Detect which cell encompasses the target text, then output its [X, Y] center coordinate. 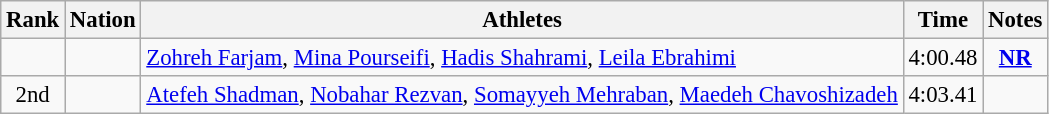
4:03.41 [943, 95]
Zohreh Farjam, Mina Pourseifi, Hadis Shahrami, Leila Ebrahimi [522, 58]
2nd [33, 95]
Atefeh Shadman, Nobahar Rezvan, Somayyeh Mehraban, Maedeh Chavoshizadeh [522, 95]
Rank [33, 20]
NR [1016, 58]
Time [943, 20]
Notes [1016, 20]
4:00.48 [943, 58]
Athletes [522, 20]
Nation [103, 20]
